Return [X, Y] of the center of cell containing provided text 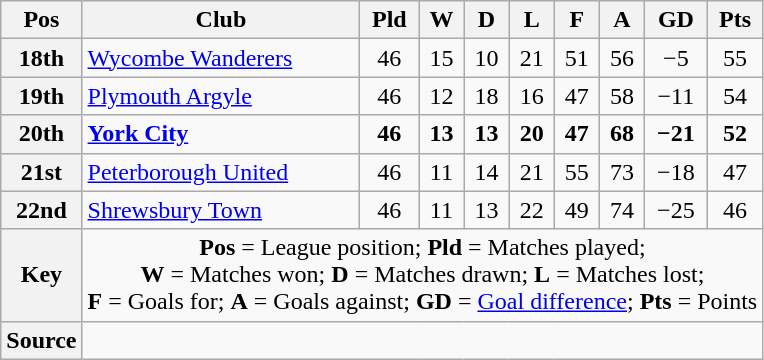
GD [676, 20]
22nd [42, 210]
10 [486, 58]
Source [42, 340]
−18 [676, 172]
21st [42, 172]
49 [576, 210]
56 [622, 58]
W [442, 20]
D [486, 20]
Plymouth Argyle [221, 96]
Wycombe Wanderers [221, 58]
Pos [42, 20]
−5 [676, 58]
F [576, 20]
15 [442, 58]
−11 [676, 96]
Club [221, 20]
74 [622, 210]
A [622, 20]
20th [42, 134]
52 [734, 134]
12 [442, 96]
−25 [676, 210]
68 [622, 134]
58 [622, 96]
Pld [390, 20]
Shrewsbury Town [221, 210]
19th [42, 96]
16 [532, 96]
18 [486, 96]
York City [221, 134]
73 [622, 172]
Pts [734, 20]
22 [532, 210]
Peterborough United [221, 172]
54 [734, 96]
14 [486, 172]
20 [532, 134]
51 [576, 58]
−21 [676, 134]
18th [42, 58]
L [532, 20]
Key [42, 275]
